Detect which cell encompasses the target text, then output its [X, Y] center coordinate. 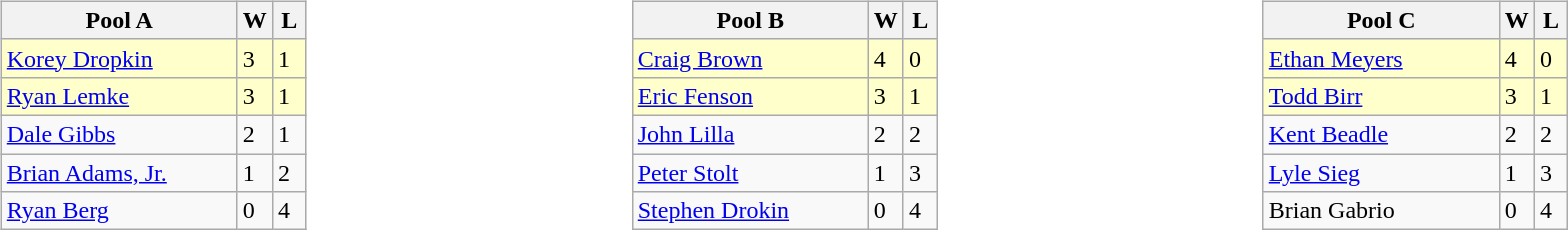
Ethan Meyers [1381, 58]
Pool C [1381, 20]
Stephen Drokin [750, 211]
Dale Gibbs [119, 134]
John Lilla [750, 134]
Korey Dropkin [119, 58]
Pool B [750, 20]
Brian Gabrio [1381, 211]
Todd Birr [1381, 96]
Eric Fenson [750, 96]
Pool A [119, 20]
Peter Stolt [750, 173]
Ryan Lemke [119, 96]
Brian Adams, Jr. [119, 173]
Kent Beadle [1381, 134]
Ryan Berg [119, 211]
Craig Brown [750, 58]
Lyle Sieg [1381, 173]
